Provide the [X, Y] coordinate of the cell's center where the given text is located.  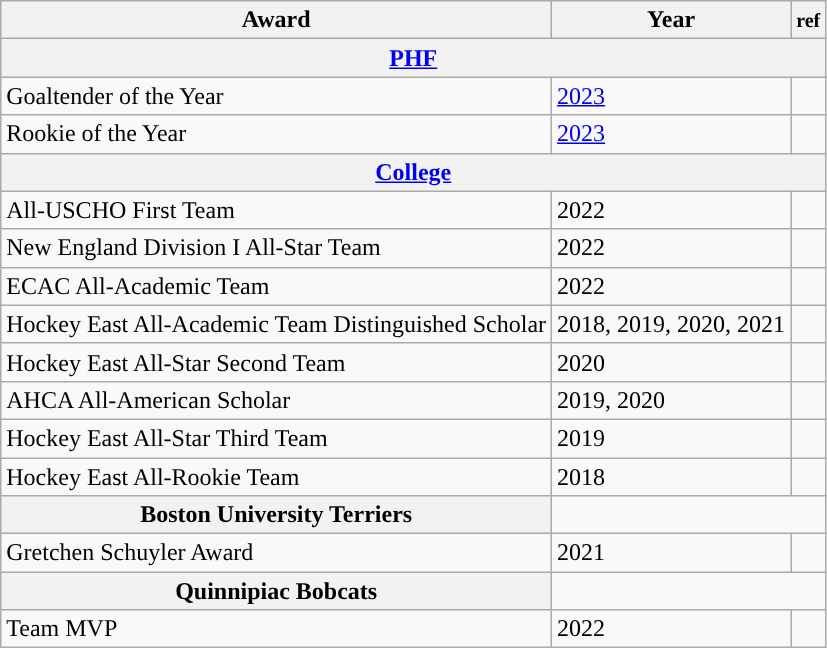
2020 [672, 362]
Gretchen Schuyler Award [276, 553]
Hockey East All-Star Third Team [276, 438]
All-USCHO First Team [276, 210]
Team MVP [276, 629]
Award [276, 20]
2019, 2020 [672, 400]
ref [808, 20]
Goaltender of the Year [276, 96]
2021 [672, 553]
PHF [414, 58]
College [414, 172]
Quinnipiac Bobcats [276, 591]
ECAC All-Academic Team [276, 286]
Hockey East All-Academic Team Distinguished Scholar [276, 324]
2018 [672, 477]
Hockey East All-Star Second Team [276, 362]
2018, 2019, 2020, 2021 [672, 324]
Hockey East All-Rookie Team [276, 477]
New England Division I All-Star Team [276, 248]
Boston University Terriers [276, 515]
Rookie of the Year [276, 134]
2019 [672, 438]
AHCA All-American Scholar [276, 400]
Year [672, 20]
